Scan for the cell matching the given text and deliver its (x, y) coordinate at center. 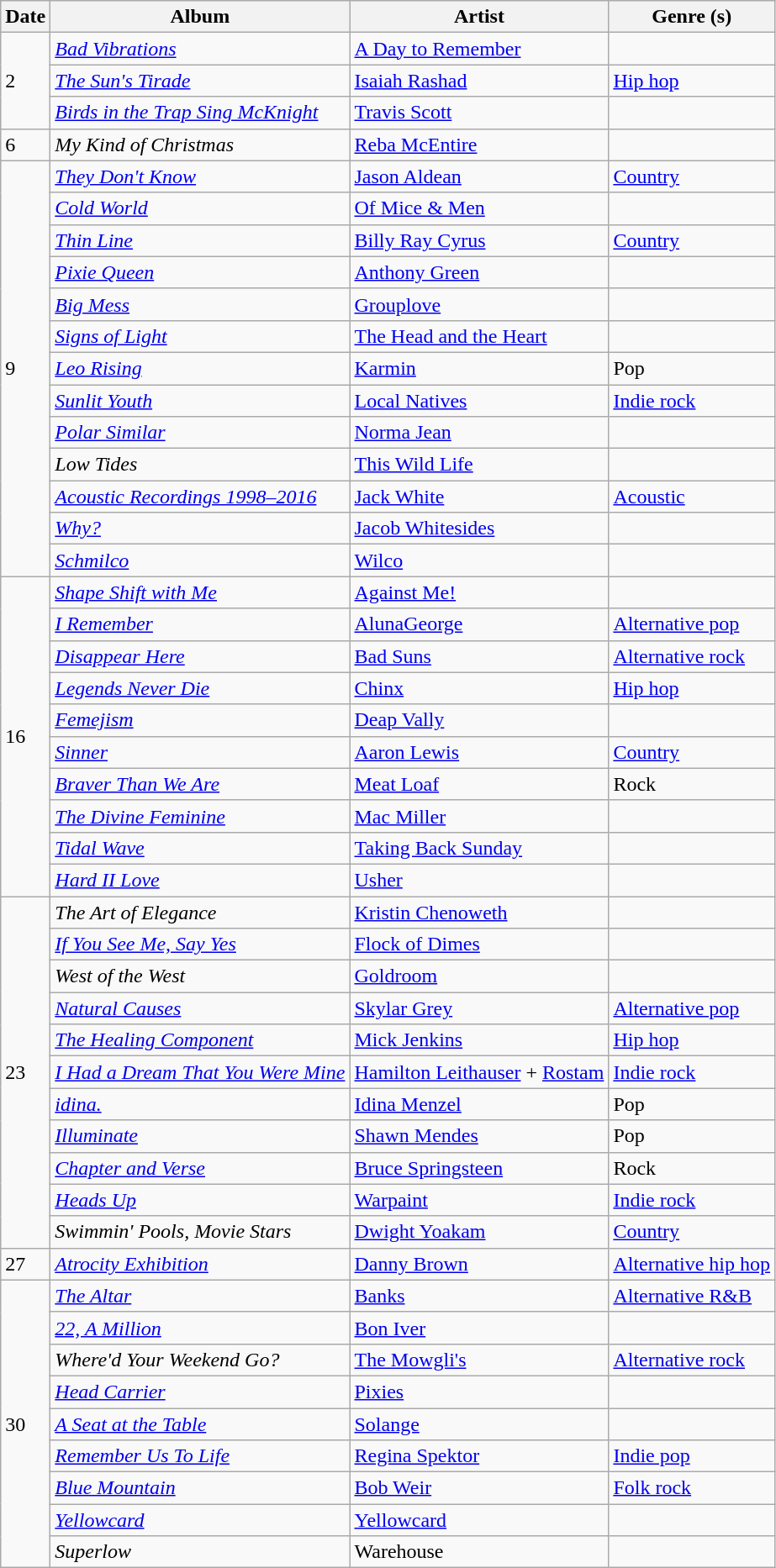
Polar Similar (200, 433)
Skylar Grey (479, 1008)
Folk rock (692, 1488)
Legends Never Die (200, 688)
Swimmin' Pools, Movie Stars (200, 1232)
Flock of Dimes (479, 944)
Idina Menzel (479, 1104)
AlunaGeorge (479, 624)
Anthony Green (479, 272)
The Sun's Tirade (200, 81)
Bad Suns (479, 656)
Solange (479, 1424)
Tidal Wave (200, 848)
Shawn Mendes (479, 1136)
Braver Than We Are (200, 784)
Goldroom (479, 976)
idina. (200, 1104)
Alternative R&B (692, 1296)
Superlow (200, 1552)
The Head and the Heart (479, 336)
Grouplove (479, 304)
2 (25, 81)
Acoustic Recordings 1998–2016 (200, 497)
Sinner (200, 752)
Reba McEntire (479, 145)
Jack White (479, 497)
Where'd Your Weekend Go? (200, 1360)
Remember Us To Life (200, 1456)
Kristin Chenoweth (479, 912)
Mick Jenkins (479, 1040)
My Kind of Christmas (200, 145)
This Wild Life (479, 465)
Meat Loaf (479, 784)
Disappear Here (200, 656)
If You See Me, Say Yes (200, 944)
The Art of Elegance (200, 912)
Illuminate (200, 1136)
I Remember (200, 624)
Hamilton Leithauser + Rostam (479, 1072)
Thin Line (200, 240)
Norma Jean (479, 433)
Banks (479, 1296)
Natural Causes (200, 1008)
Genre (s) (692, 17)
Atrocity Exhibition (200, 1264)
Schmilco (200, 560)
23 (25, 1072)
Signs of Light (200, 336)
Date (25, 17)
Dwight Yoakam (479, 1232)
Deap Vally (479, 720)
A Seat at the Table (200, 1424)
Billy Ray Cyrus (479, 240)
Aaron Lewis (479, 752)
I Had a Dream That You Were Mine (200, 1072)
Acoustic (692, 497)
The Mowgli's (479, 1360)
Usher (479, 880)
Bob Weir (479, 1488)
22, A Million (200, 1328)
Head Carrier (200, 1392)
Bon Iver (479, 1328)
Local Natives (479, 401)
Bruce Springsteen (479, 1168)
Heads Up (200, 1200)
Birds in the Trap Sing McKnight (200, 113)
Taking Back Sunday (479, 848)
Pixies (479, 1392)
Isaiah Rashad (479, 81)
Low Tides (200, 465)
16 (25, 736)
The Altar (200, 1296)
Travis Scott (479, 113)
West of the West (200, 976)
The Healing Component (200, 1040)
Warpaint (479, 1200)
Hard II Love (200, 880)
Artist (479, 17)
Jason Aldean (479, 176)
Karmin (479, 368)
Why? (200, 529)
Femejism (200, 720)
Jacob Whitesides (479, 529)
9 (25, 368)
Chinx (479, 688)
Indie pop (692, 1456)
Of Mice & Men (479, 208)
Danny Brown (479, 1264)
Cold World (200, 208)
They Don't Know (200, 176)
Pixie Queen (200, 272)
The Divine Feminine (200, 816)
A Day to Remember (479, 49)
Against Me! (479, 592)
30 (25, 1423)
Wilco (479, 560)
Warehouse (479, 1552)
Blue Mountain (200, 1488)
Bad Vibrations (200, 49)
27 (25, 1264)
Chapter and Verse (200, 1168)
Sunlit Youth (200, 401)
Mac Miller (479, 816)
Shape Shift with Me (200, 592)
Leo Rising (200, 368)
Album (200, 17)
Regina Spektor (479, 1456)
Big Mess (200, 304)
6 (25, 145)
Alternative hip hop (692, 1264)
